Locate the cell with the specified text and output its [x, y] center coordinate. 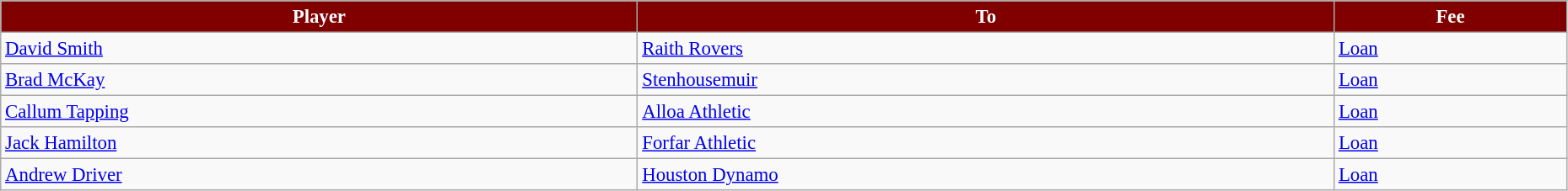
David Smith [319, 49]
Forfar Athletic [986, 143]
Houston Dynamo [986, 175]
Fee [1451, 17]
Raith Rovers [986, 49]
Stenhousemuir [986, 80]
To [986, 17]
Brad McKay [319, 80]
Jack Hamilton [319, 143]
Callum Tapping [319, 112]
Andrew Driver [319, 175]
Alloa Athletic [986, 112]
Player [319, 17]
